Identify which cell holds the provided text, then report its (X, Y) central coordinate. 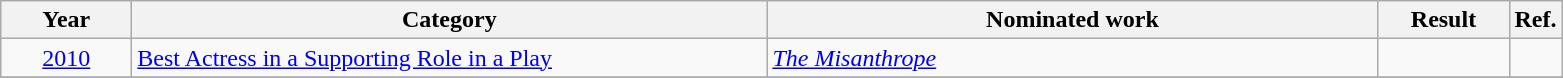
Best Actress in a Supporting Role in a Play (450, 58)
Year (66, 20)
Nominated work (1072, 20)
Ref. (1536, 20)
Category (450, 20)
2010 (66, 58)
Result (1444, 20)
The Misanthrope (1072, 58)
